Find where the given text appears and provide that cell's center as (X, Y) coordinate. 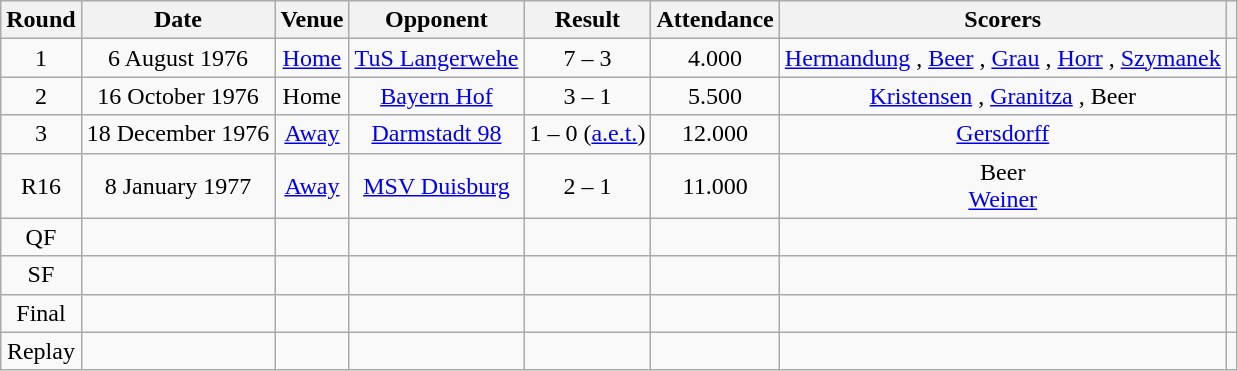
Attendance (715, 20)
Replay (41, 351)
12.000 (715, 134)
QF (41, 237)
Opponent (436, 20)
R16 (41, 186)
Darmstadt 98 (436, 134)
7 – 3 (588, 58)
TuS Langerwehe (436, 58)
Result (588, 20)
Scorers (1002, 20)
Hermandung , Beer , Grau , Horr , Szymanek (1002, 58)
18 December 1976 (178, 134)
4.000 (715, 58)
16 October 1976 (178, 96)
Date (178, 20)
2 (41, 96)
3 – 1 (588, 96)
Gersdorff (1002, 134)
Venue (312, 20)
11.000 (715, 186)
3 (41, 134)
Round (41, 20)
SF (41, 275)
Beer Weiner (1002, 186)
5.500 (715, 96)
Final (41, 313)
Bayern Hof (436, 96)
2 – 1 (588, 186)
Kristensen , Granitza , Beer (1002, 96)
1 (41, 58)
MSV Duisburg (436, 186)
1 – 0 (a.e.t.) (588, 134)
8 January 1977 (178, 186)
6 August 1976 (178, 58)
